For the text-containing cell, return its midpoint in (X, Y) coordinate format. 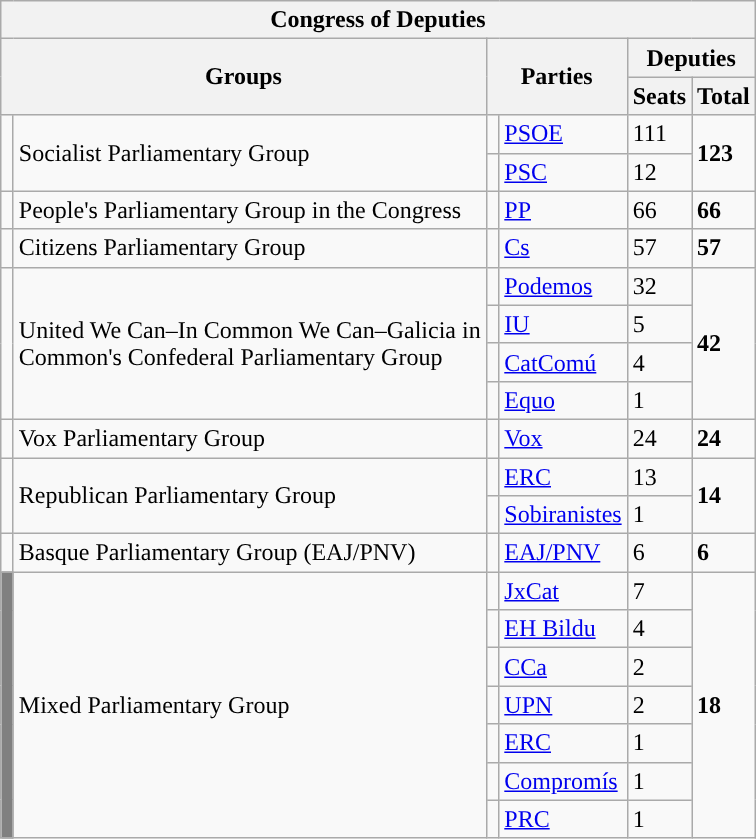
Vox Parliamentary Group (250, 438)
12 (659, 172)
Mixed Parliamentary Group (250, 705)
Basque Parliamentary Group (EAJ/PNV) (250, 553)
Total (724, 96)
JxCat (563, 591)
123 (724, 153)
Seats (659, 96)
PP (563, 210)
Compromís (563, 781)
EAJ/PNV (563, 553)
Parties (556, 77)
42 (724, 343)
EH Bildu (563, 629)
Deputies (691, 58)
CCa (563, 667)
Sobiranistes (563, 515)
111 (659, 134)
Cs (563, 248)
IU (563, 324)
Congress of Deputies (378, 20)
People's Parliamentary Group in the Congress (250, 210)
PSOE (563, 134)
PSC (563, 172)
Groups (244, 77)
14 (724, 496)
CatComú (563, 362)
PRC (563, 819)
Citizens Parliamentary Group (250, 248)
United We Can–In Common We Can–Galicia inCommon's Confederal Parliamentary Group (250, 343)
5 (659, 324)
Republican Parliamentary Group (250, 496)
18 (724, 705)
32 (659, 286)
Equo (563, 400)
Vox (563, 438)
Podemos (563, 286)
Socialist Parliamentary Group (250, 153)
7 (659, 591)
13 (659, 477)
UPN (563, 705)
